From the cell containing the given text, extract its center point as [x, y] coordinate. 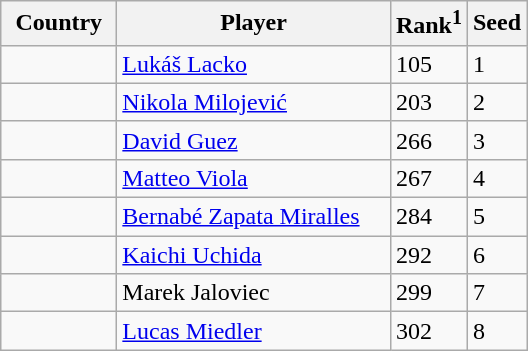
Lukáš Lacko [254, 64]
302 [428, 331]
Lucas Miedler [254, 331]
8 [496, 331]
4 [496, 178]
3 [496, 140]
203 [428, 102]
267 [428, 178]
David Guez [254, 140]
Seed [496, 24]
299 [428, 293]
Nikola Milojević [254, 102]
Player [254, 24]
Marek Jaloviec [254, 293]
284 [428, 217]
292 [428, 255]
1 [496, 64]
Bernabé Zapata Miralles [254, 217]
Rank1 [428, 24]
266 [428, 140]
Country [59, 24]
6 [496, 255]
105 [428, 64]
2 [496, 102]
5 [496, 217]
Matteo Viola [254, 178]
7 [496, 293]
Kaichi Uchida [254, 255]
